For the text-containing cell, return its midpoint in [X, Y] coordinate format. 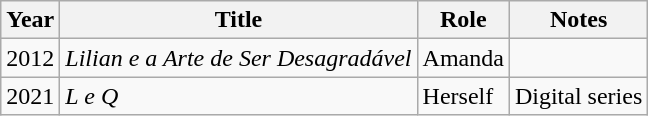
Notes [578, 20]
Role [463, 20]
L e Q [238, 96]
Amanda [463, 58]
2012 [30, 58]
2021 [30, 96]
Herself [463, 96]
Lilian e a Arte de Ser Desagradável [238, 58]
Title [238, 20]
Year [30, 20]
Digital series [578, 96]
